Extract the [x, y] coordinate from the center of the cell holding the provided text.  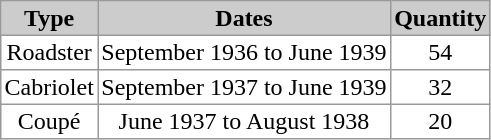
Cabriolet [50, 87]
54 [440, 52]
June 1937 to August 1938 [244, 121]
Dates [244, 18]
Type [50, 18]
Roadster [50, 52]
32 [440, 87]
20 [440, 121]
Coupé [50, 121]
Quantity [440, 18]
September 1936 to June 1939 [244, 52]
September 1937 to June 1939 [244, 87]
